For the text-containing cell, return its midpoint in [x, y] coordinate format. 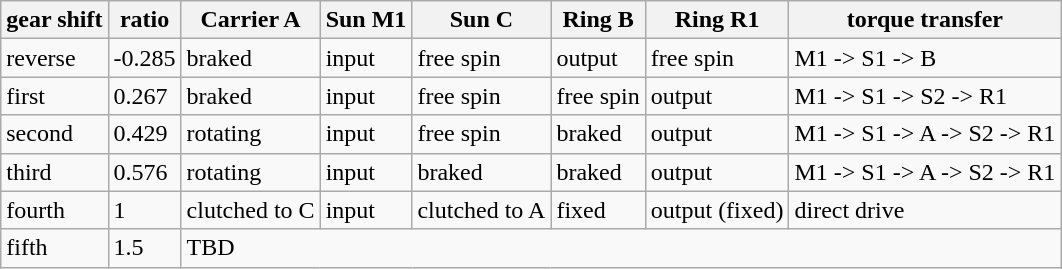
-0.285 [144, 58]
clutched to C [250, 210]
second [54, 134]
Carrier A [250, 20]
fourth [54, 210]
reverse [54, 58]
M1 -> S1 -> S2 -> R1 [925, 96]
fifth [54, 248]
direct drive [925, 210]
first [54, 96]
ratio [144, 20]
Ring B [598, 20]
Sun C [482, 20]
Ring R1 [717, 20]
1.5 [144, 248]
output (fixed) [717, 210]
clutched to A [482, 210]
1 [144, 210]
gear shift [54, 20]
Sun M1 [366, 20]
0.576 [144, 172]
0.429 [144, 134]
0.267 [144, 96]
TBD [621, 248]
fixed [598, 210]
M1 -> S1 -> B [925, 58]
torque transfer [925, 20]
third [54, 172]
